From the cell containing the given text, extract its center point as [x, y] coordinate. 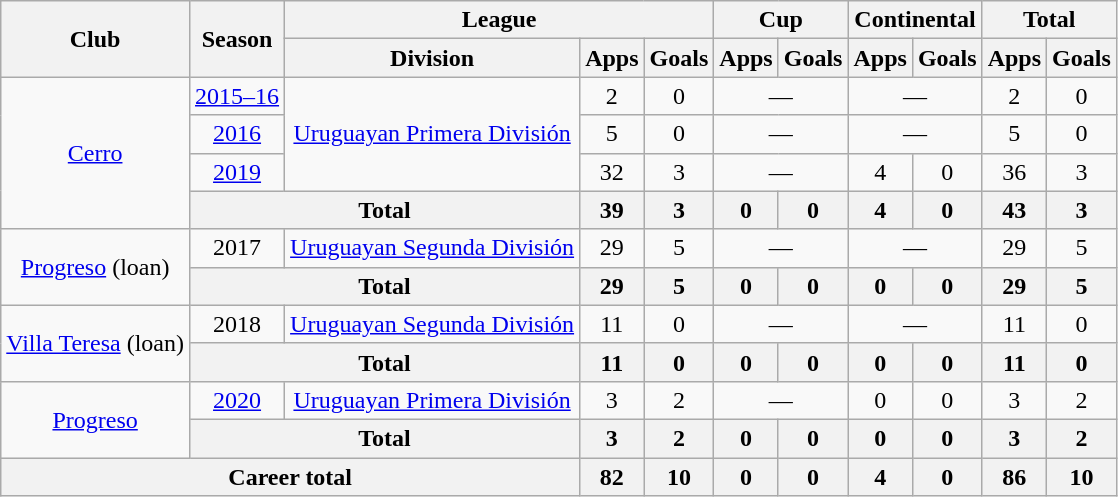
43 [1014, 210]
Division [432, 58]
League [500, 20]
Career total [290, 477]
2015–16 [238, 96]
Cerro [96, 153]
32 [612, 172]
Progreso (loan) [96, 267]
2019 [238, 172]
2017 [238, 248]
Club [96, 39]
Progreso [96, 419]
39 [612, 210]
Cup [781, 20]
36 [1014, 172]
Continental [915, 20]
2016 [238, 134]
2020 [238, 400]
2018 [238, 324]
82 [612, 477]
86 [1014, 477]
Villa Teresa (loan) [96, 343]
Season [238, 39]
